Output the [X, Y] coordinate of the center of the cell containing the given text.  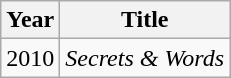
Title [145, 20]
Secrets & Words [145, 58]
2010 [30, 58]
Year [30, 20]
